Return the (X, Y) coordinate for the center point of the cell that contains the specified text.  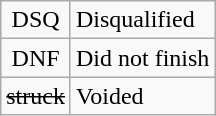
DNF (36, 58)
struck (36, 96)
DSQ (36, 20)
Did not finish (142, 58)
Disqualified (142, 20)
Voided (142, 96)
